From the cell containing the given text, extract its center point as (x, y) coordinate. 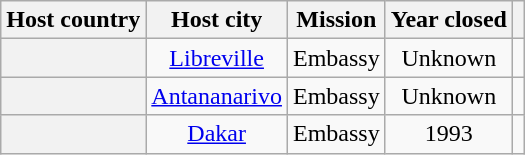
Host city (217, 20)
Mission (336, 20)
Dakar (217, 134)
Host country (74, 20)
Year closed (448, 20)
Antananarivo (217, 96)
1993 (448, 134)
Libreville (217, 58)
